Return [X, Y] of the center of cell containing provided text 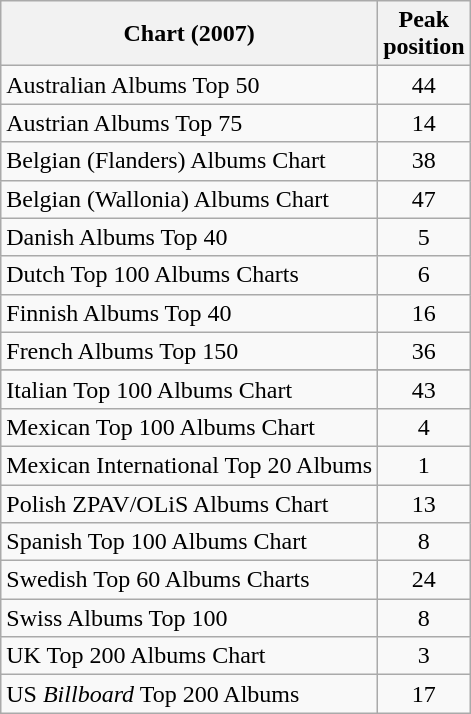
6 [424, 275]
UK Top 200 Albums Chart [190, 656]
Chart (2007) [190, 34]
Peakposition [424, 34]
US Billboard Top 200 Albums [190, 694]
24 [424, 580]
Finnish Albums Top 40 [190, 313]
38 [424, 161]
Mexican International Top 20 Albums [190, 465]
Spanish Top 100 Albums Chart [190, 542]
Belgian (Flanders) Albums Chart [190, 161]
Austrian Albums Top 75 [190, 123]
16 [424, 313]
Italian Top 100 Albums Chart [190, 389]
Dutch Top 100 Albums Charts [190, 275]
Polish ZPAV/OLiS Albums Chart [190, 503]
13 [424, 503]
44 [424, 85]
Swiss Albums Top 100 [190, 618]
Australian Albums Top 50 [190, 85]
Danish Albums Top 40 [190, 237]
17 [424, 694]
43 [424, 389]
1 [424, 465]
French Albums Top 150 [190, 351]
47 [424, 199]
5 [424, 237]
3 [424, 656]
Mexican Top 100 Albums Chart [190, 427]
Belgian (Wallonia) Albums Chart [190, 199]
Swedish Top 60 Albums Charts [190, 580]
14 [424, 123]
4 [424, 427]
36 [424, 351]
